Return the (X, Y) coordinate for the center point of the cell that contains the specified text.  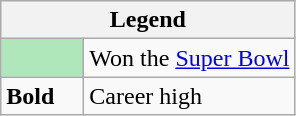
Bold (42, 96)
Career high (190, 96)
Legend (148, 20)
Won the Super Bowl (190, 58)
